Output the [X, Y] coordinate of the center of the cell containing the given text.  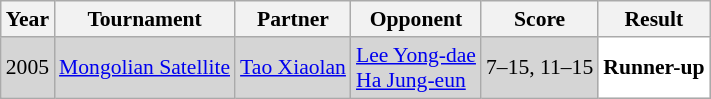
2005 [28, 68]
Tournament [144, 19]
Runner-up [654, 68]
Mongolian Satellite [144, 68]
Lee Yong-dae Ha Jung-eun [416, 68]
Result [654, 19]
Tao Xiaolan [293, 68]
Opponent [416, 19]
Year [28, 19]
Partner [293, 19]
Score [540, 19]
7–15, 11–15 [540, 68]
